Provide the (X, Y) coordinate of the cell's center where the given text is located.  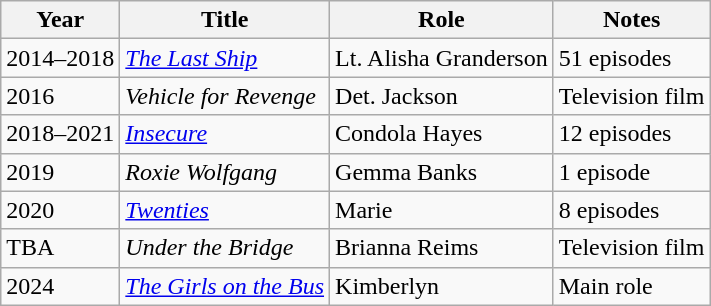
Brianna Reims (442, 248)
Roxie Wolfgang (225, 172)
Gemma Banks (442, 172)
Vehicle for Revenge (225, 96)
TBA (60, 248)
Marie (442, 210)
Insecure (225, 134)
Twenties (225, 210)
12 episodes (632, 134)
Kimberlyn (442, 286)
Lt. Alisha Granderson (442, 58)
2018–2021 (60, 134)
2020 (60, 210)
Role (442, 20)
Condola Hayes (442, 134)
The Last Ship (225, 58)
Under the Bridge (225, 248)
Title (225, 20)
2019 (60, 172)
Year (60, 20)
8 episodes (632, 210)
51 episodes (632, 58)
Main role (632, 286)
Det. Jackson (442, 96)
2014–2018 (60, 58)
Notes (632, 20)
2024 (60, 286)
The Girls on the Bus (225, 286)
2016 (60, 96)
1 episode (632, 172)
